Capture the cell that displays the provided text and extract its [X, Y] central coordinate. 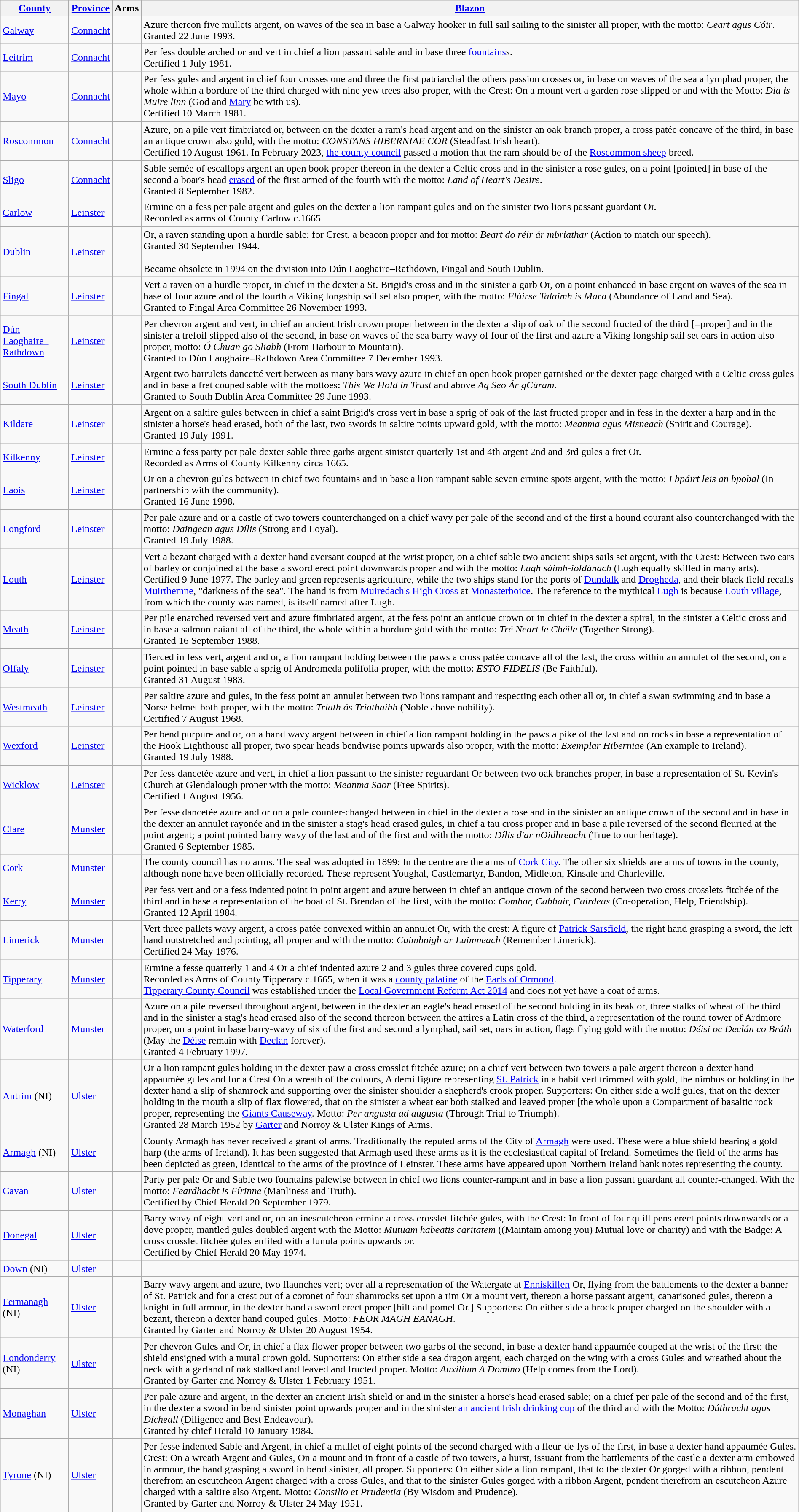
Clare [35, 829]
Offaly [35, 668]
Fermanagh (NI) [35, 1308]
Meath [35, 630]
Per fess double arched or and vert in chief a lion passant sable and in base three fountainss. Certified 1 July 1981. [470, 57]
Kerry [35, 901]
Dublin [35, 251]
Wicklow [35, 785]
Fingal [35, 296]
Tipperary [35, 979]
Tyrone (NI) [35, 1475]
Sligo [35, 180]
Roscommon [35, 141]
Waterford [35, 1029]
South Dublin [35, 385]
Armagh (NI) [35, 1152]
Arms [126, 8]
Mayo [35, 96]
Westmeath [35, 707]
Galway [35, 30]
Carlow [35, 213]
Cavan [35, 1191]
Donegal [35, 1235]
Laois [35, 490]
Dún Laoghaire–Rathdown [35, 341]
Down (NI) [35, 1269]
Province [90, 8]
County [35, 8]
Wexford [35, 746]
Limerick [35, 940]
Kildare [35, 424]
Londonderry (NI) [35, 1364]
Leitrim [35, 57]
Kilkenny [35, 457]
Antrim (NI) [35, 1096]
Monaghan [35, 1413]
Longford [35, 529]
Cork [35, 868]
Blazon [470, 8]
Louth [35, 579]
